Find where the given text appears and provide that cell's center as [x, y] coordinate. 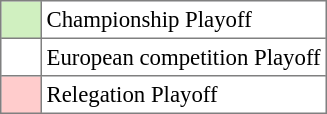
European competition Playoff [184, 57]
Championship Playoff [184, 20]
Relegation Playoff [184, 95]
